Pinpoint the cell where the given text exists, returning its [x, y] midpoint coordinate. 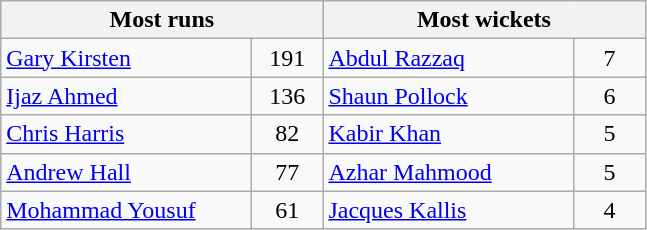
Abdul Razzaq [448, 58]
77 [288, 172]
136 [288, 96]
Most runs [162, 20]
Shaun Pollock [448, 96]
Gary Kirsten [126, 58]
Chris Harris [126, 134]
Azhar Mahmood [448, 172]
191 [288, 58]
Ijaz Ahmed [126, 96]
6 [610, 96]
Kabir Khan [448, 134]
4 [610, 210]
Andrew Hall [126, 172]
Most wickets [484, 20]
82 [288, 134]
Jacques Kallis [448, 210]
61 [288, 210]
Mohammad Yousuf [126, 210]
7 [610, 58]
